Locate the cell with the specified text and output its (X, Y) center coordinate. 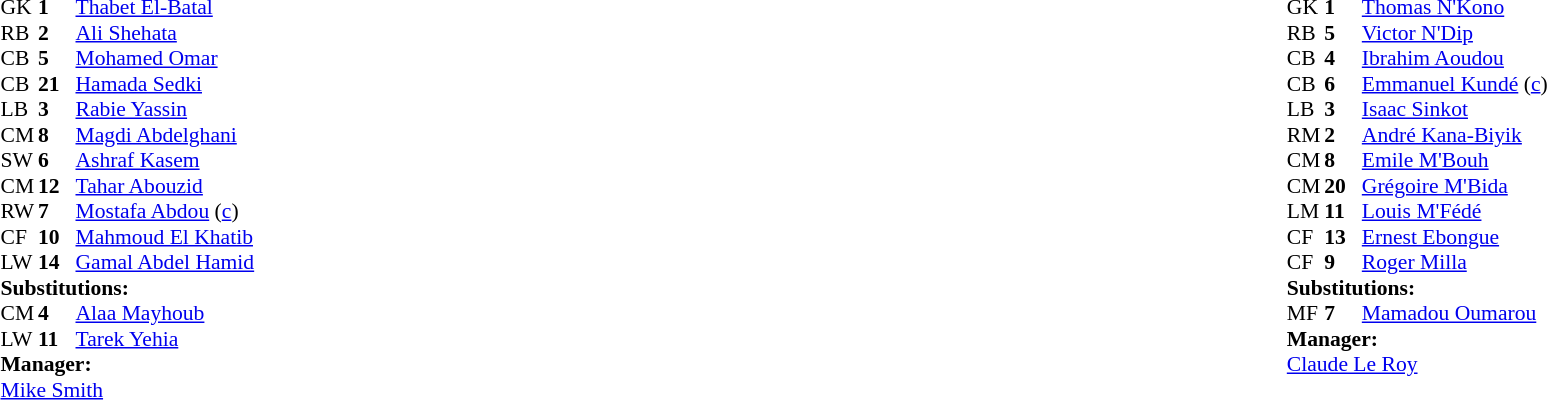
RM (1306, 135)
14 (57, 263)
Tarek Yehia (166, 339)
Rabie Yassin (166, 109)
Alaa Mayhoub (166, 313)
Tahar Abouzid (166, 186)
Gamal Abdel Hamid (166, 263)
Magdi Abdelghani (166, 135)
Substitutions: (127, 288)
Mostafa Abdou (c) (166, 211)
LM (1306, 211)
RW (19, 211)
Hamada Sedki (166, 84)
9 (1343, 263)
20 (1343, 186)
21 (57, 84)
Mahmoud El Khatib (166, 237)
Mohamed Omar (166, 59)
SW (19, 161)
Ali Shehata (166, 33)
Ashraf Kasem (166, 161)
Manager: (127, 365)
12 (57, 186)
MF (1306, 313)
13 (1343, 237)
10 (57, 237)
